Identify which cell holds the provided text, then report its (X, Y) central coordinate. 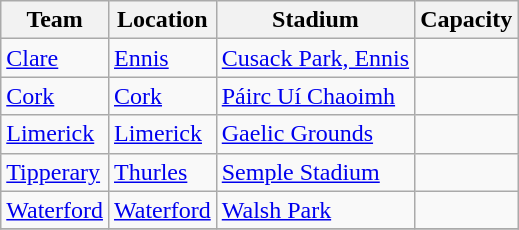
Capacity (466, 20)
Location (162, 20)
Cusack Park, Ennis (315, 58)
Páirc Uí Chaoimh (315, 96)
Semple Stadium (315, 172)
Thurles (162, 172)
Clare (55, 58)
Team (55, 20)
Ennis (162, 58)
Stadium (315, 20)
Walsh Park (315, 210)
Tipperary (55, 172)
Gaelic Grounds (315, 134)
